Pinpoint the cell where the given text exists, returning its [x, y] midpoint coordinate. 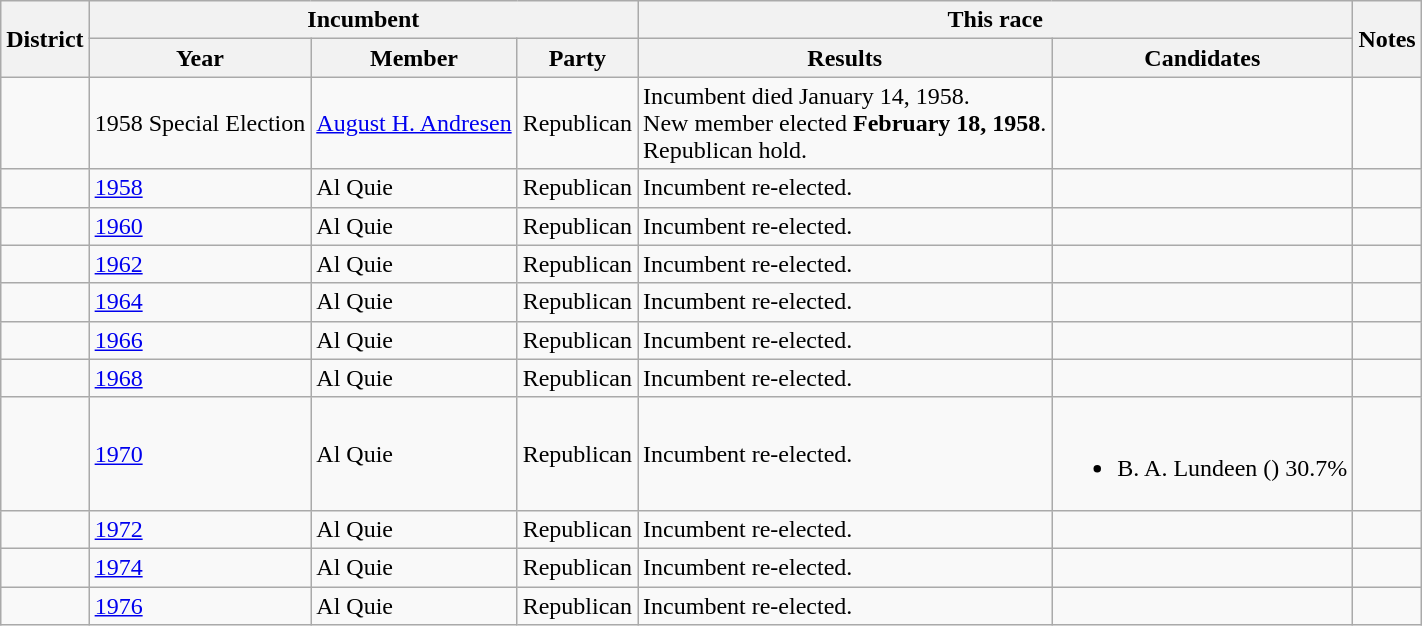
1976 [200, 605]
1974 [200, 567]
Incumbent [363, 20]
1964 [200, 302]
Incumbent died January 14, 1958.New member elected February 18, 1958.Republican hold. [845, 123]
Year [200, 58]
Member [414, 58]
B. A. Lundeen () 30.7% [1202, 454]
August H. Andresen [414, 123]
District [45, 39]
1966 [200, 340]
1958 [200, 188]
1972 [200, 529]
Party [577, 58]
Candidates [1202, 58]
1962 [200, 264]
Notes [1387, 39]
Results [845, 58]
1958 Special Election [200, 123]
1970 [200, 454]
This race [996, 20]
1960 [200, 226]
1968 [200, 378]
